Extract the (x, y) coordinate from the center of the cell holding the provided text.  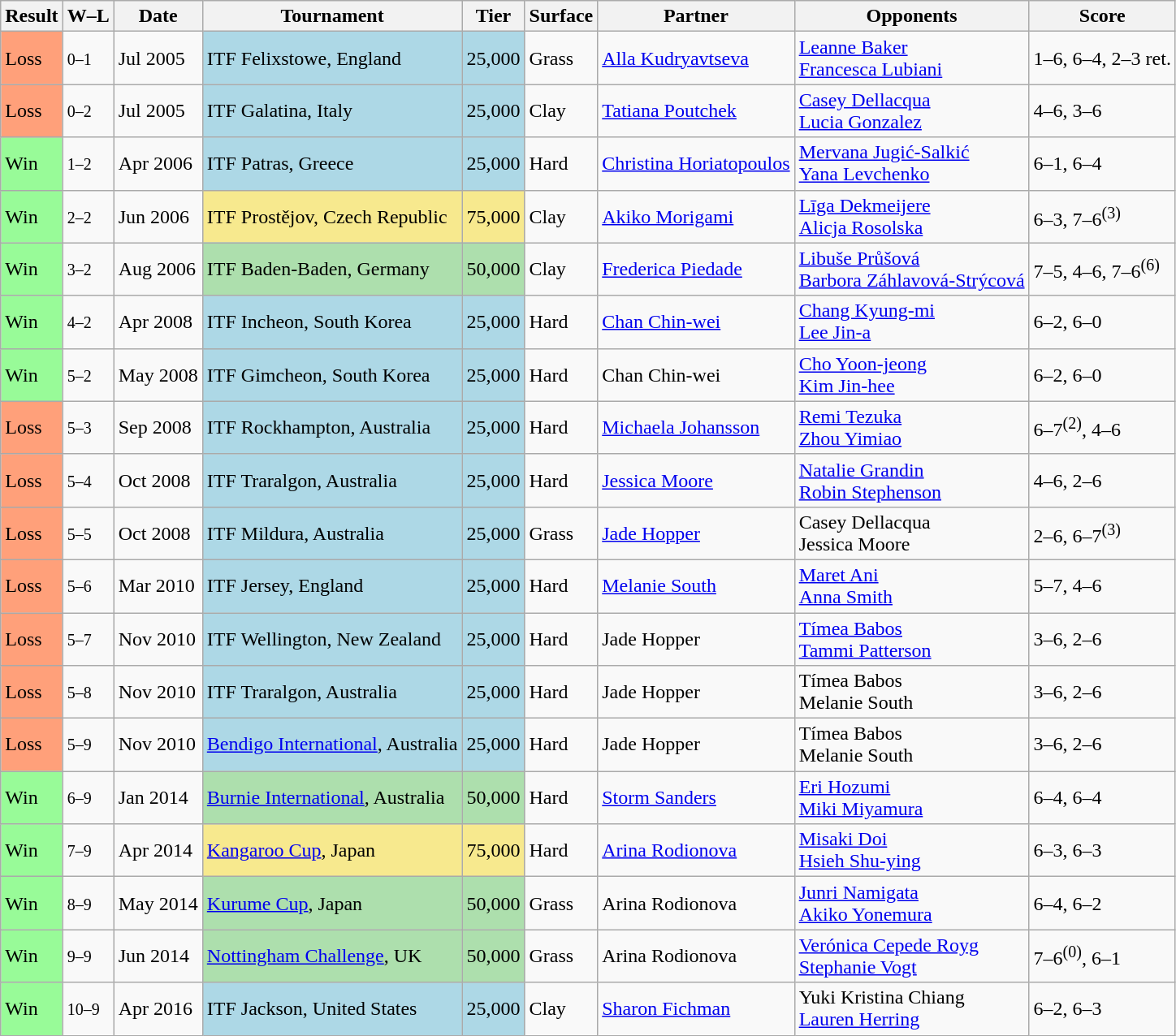
Kurume Cup, Japan (332, 903)
ITF Incheon, South Korea (332, 322)
5–4 (88, 481)
6–4, 6–2 (1102, 903)
Frederica Piedade (696, 270)
6–3, 7–6(3) (1102, 216)
6–3, 6–3 (1102, 851)
5–3 (88, 427)
Jessica Moore (696, 481)
5–5 (88, 533)
Storm Sanders (696, 797)
Apr 2014 (158, 851)
ITF Felixstowe, England (332, 58)
Līga Dekmeijere Alicja Rosolska (911, 216)
Jun 2006 (158, 216)
Casey Dellacqua Jessica Moore (911, 533)
Tatiana Poutchek (696, 110)
5–2 (88, 375)
ITF Jersey, England (332, 586)
ITF Patras, Greece (332, 164)
Cho Yoon-jeong Kim Jin-hee (911, 375)
Maret Ani Anna Smith (911, 586)
Tournament (332, 16)
Jan 2014 (158, 797)
Natalie Grandin Robin Stephenson (911, 481)
7–5, 4–6, 7–6(6) (1102, 270)
5–6 (88, 586)
May 2008 (158, 375)
Verónica Cepede Royg Stephanie Vogt (911, 956)
ITF Prostějov, Czech Republic (332, 216)
Tímea Babos Tammi Patterson (911, 638)
Chang Kyung-mi Lee Jin-a (911, 322)
Leanne Baker Francesca Lubiani (911, 58)
ITF Rockhampton, Australia (332, 427)
ITF Gimcheon, South Korea (332, 375)
ITF Wellington, New Zealand (332, 638)
Partner (696, 16)
Christina Horiatopoulos (696, 164)
Casey Dellacqua Lucia Gonzalez (911, 110)
Remi Tezuka Zhou Yimiao (911, 427)
W–L (88, 16)
4–6, 2–6 (1102, 481)
5–9 (88, 745)
Sep 2008 (158, 427)
Mar 2010 (158, 586)
Apr 2016 (158, 1008)
ITF Mildura, Australia (332, 533)
3–2 (88, 270)
6–9 (88, 797)
5–7 (88, 638)
Sharon Fichman (696, 1008)
8–9 (88, 903)
Kangaroo Cup, Japan (332, 851)
6–4, 6–4 (1102, 797)
Akiko Morigami (696, 216)
May 2014 (158, 903)
Michaela Johansson (696, 427)
Mervana Jugić-Salkić Yana Levchenko (911, 164)
Melanie South (696, 586)
Alla Kudryavtseva (696, 58)
7–9 (88, 851)
4–6, 3–6 (1102, 110)
6–1, 6–4 (1102, 164)
Nottingham Challenge, UK (332, 956)
0–1 (88, 58)
Eri Hozumi Miki Miyamura (911, 797)
ITF Baden-Baden, Germany (332, 270)
Misaki Doi Hsieh Shu-ying (911, 851)
5–8 (88, 692)
ITF Galatina, Italy (332, 110)
Apr 2006 (158, 164)
9–9 (88, 956)
2–2 (88, 216)
Tier (494, 16)
Score (1102, 16)
Yuki Kristina Chiang Lauren Herring (911, 1008)
Junri Namigata Akiko Yonemura (911, 903)
2–6, 6–7(3) (1102, 533)
Opponents (911, 16)
4–2 (88, 322)
6–7(2), 4–6 (1102, 427)
1–6, 6–4, 2–3 ret. (1102, 58)
Libuše Průšová Barbora Záhlavová-Strýcová (911, 270)
5–7, 4–6 (1102, 586)
Apr 2008 (158, 322)
Burnie International, Australia (332, 797)
Date (158, 16)
ITF Jackson, United States (332, 1008)
Aug 2006 (158, 270)
Surface (561, 16)
Bendigo International, Australia (332, 745)
0–2 (88, 110)
6–2, 6–3 (1102, 1008)
10–9 (88, 1008)
Jun 2014 (158, 956)
Result (32, 16)
7–6(0), 6–1 (1102, 956)
1–2 (88, 164)
